Identify which cell holds the provided text, then report its (X, Y) central coordinate. 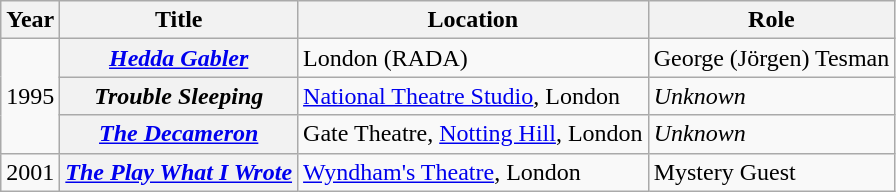
2001 (30, 172)
Wyndham's Theatre, London (474, 172)
Location (474, 20)
Year (30, 20)
The Play What I Wrote (179, 172)
1995 (30, 96)
Gate Theatre, Notting Hill, London (474, 134)
Hedda Gabler (179, 58)
The Decameron (179, 134)
Title (179, 20)
Role (772, 20)
Trouble Sleeping (179, 96)
George (Jörgen) Tesman (772, 58)
London (RADA) (474, 58)
Mystery Guest (772, 172)
National Theatre Studio, London (474, 96)
